Return the [X, Y] coordinate for the center point of the cell that contains the specified text.  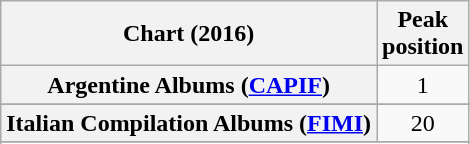
20 [423, 123]
Argentine Albums (CAPIF) [189, 85]
1 [423, 85]
Chart (2016) [189, 34]
Peakposition [423, 34]
Italian Compilation Albums (FIMI) [189, 123]
